Detect which cell encompasses the target text, then output its (X, Y) center coordinate. 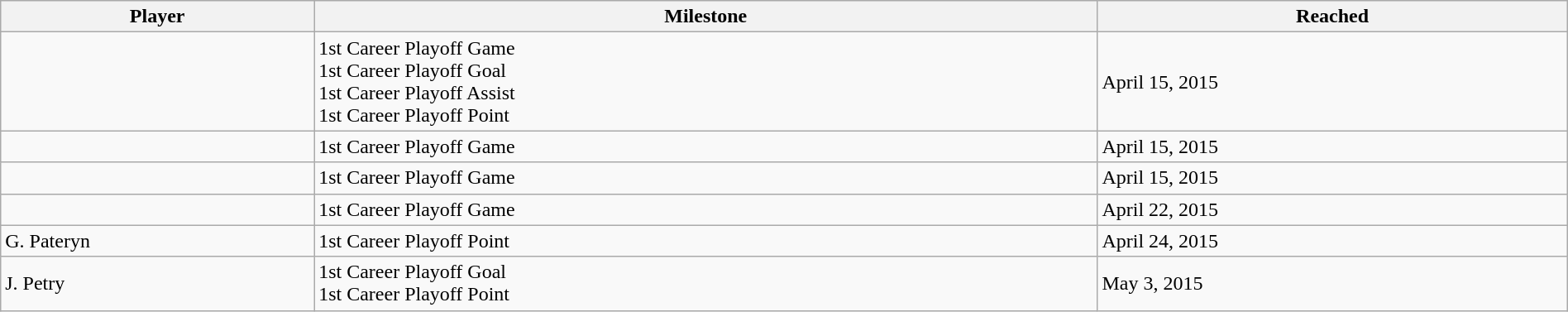
Milestone (706, 17)
Reached (1332, 17)
G. Pateryn (157, 241)
April 22, 2015 (1332, 209)
May 3, 2015 (1332, 283)
1st Career Playoff Point (706, 241)
1st Career Playoff Game1st Career Playoff Goal1st Career Playoff Assist1st Career Playoff Point (706, 81)
J. Petry (157, 283)
1st Career Playoff Goal1st Career Playoff Point (706, 283)
April 24, 2015 (1332, 241)
Player (157, 17)
